From the cell containing the given text, extract its center point as [x, y] coordinate. 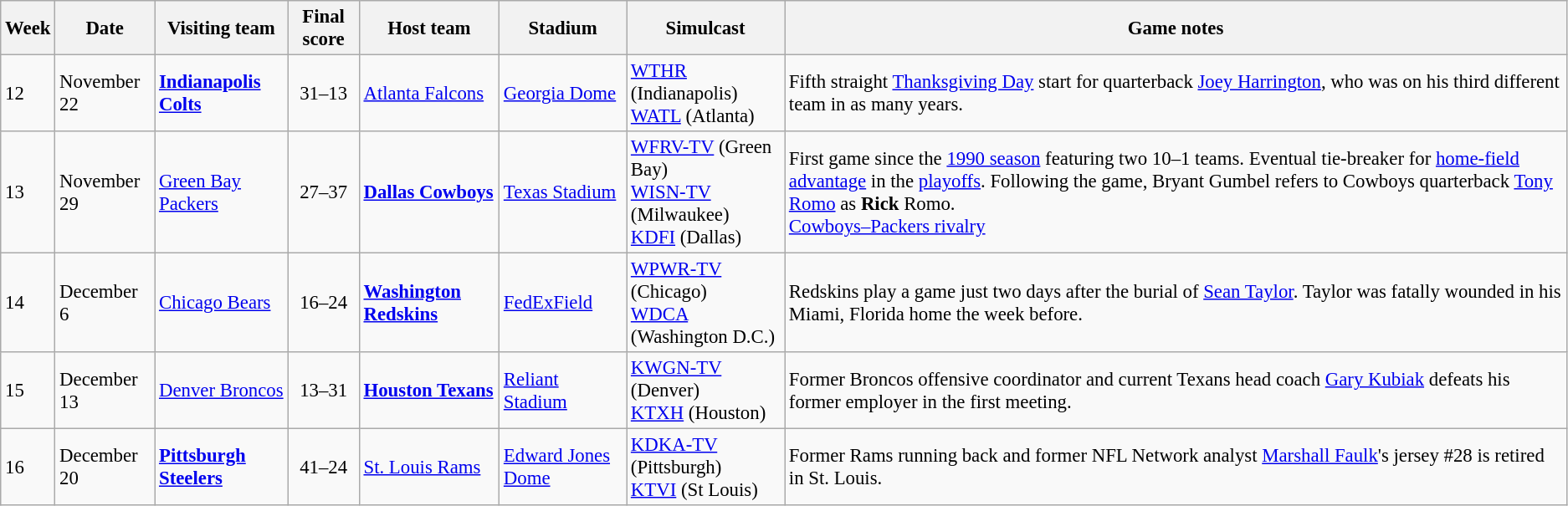
Game notes [1176, 28]
Simulcast [706, 28]
WTHR (Indianapolis)WATL (Atlanta) [706, 94]
41–24 [323, 468]
November 22 [105, 94]
27–37 [323, 192]
31–13 [323, 94]
Texas Stadium [563, 192]
Green Bay Packers [221, 192]
November 29 [105, 192]
Denver Broncos [221, 391]
Houston Texans [428, 391]
Fifth straight Thanksgiving Day start for quarterback Joey Harrington, who was on his third different team in as many years. [1176, 94]
Georgia Dome [563, 94]
Former Rams running back and former NFL Network analyst Marshall Faulk's jersey #28 is retired in St. Louis. [1176, 468]
15 [28, 391]
14 [28, 303]
Reliant Stadium [563, 391]
Host team [428, 28]
December 20 [105, 468]
Visiting team [221, 28]
16–24 [323, 303]
December 13 [105, 391]
Redskins play a game just two days after the burial of Sean Taylor. Taylor was fatally wounded in his Miami, Florida home the week before. [1176, 303]
WFRV-TV (Green Bay)WISN-TV (Milwaukee)KDFI (Dallas) [706, 192]
Indianapolis Colts [221, 94]
Atlanta Falcons [428, 94]
Final score [323, 28]
Edward Jones Dome [563, 468]
Washington Redskins [428, 303]
Former Broncos offensive coordinator and current Texans head coach Gary Kubiak defeats his former employer in the first meeting. [1176, 391]
13 [28, 192]
Date [105, 28]
December 6 [105, 303]
Week [28, 28]
Dallas Cowboys [428, 192]
KDKA-TV (Pittsburgh)KTVI (St Louis) [706, 468]
Stadium [563, 28]
12 [28, 94]
WPWR-TV (Chicago)WDCA (Washington D.C.) [706, 303]
St. Louis Rams [428, 468]
KWGN-TV (Denver)KTXH (Houston) [706, 391]
Chicago Bears [221, 303]
FedExField [563, 303]
13–31 [323, 391]
Pittsburgh Steelers [221, 468]
16 [28, 468]
